Output the (x, y) coordinate of the center of the cell containing the given text.  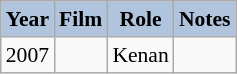
Role (140, 19)
Year (28, 19)
Film (80, 19)
Notes (205, 19)
Kenan (140, 55)
2007 (28, 55)
